Output the (x, y) coordinate of the center of the cell containing the given text.  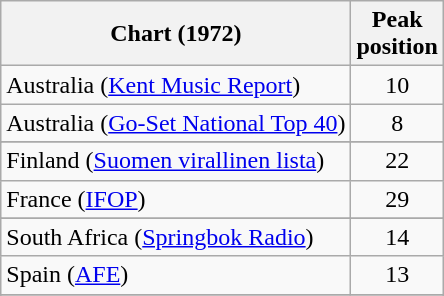
Spain (AFE) (176, 275)
13 (397, 275)
Peakposition (397, 34)
France (IFOP) (176, 199)
8 (397, 123)
22 (397, 161)
Chart (1972) (176, 34)
10 (397, 85)
14 (397, 237)
Finland (Suomen virallinen lista) (176, 161)
Australia (Kent Music Report) (176, 85)
South Africa (Springbok Radio) (176, 237)
29 (397, 199)
Australia (Go-Set National Top 40) (176, 123)
